Extract the [x, y] coordinate from the center of the cell holding the provided text.  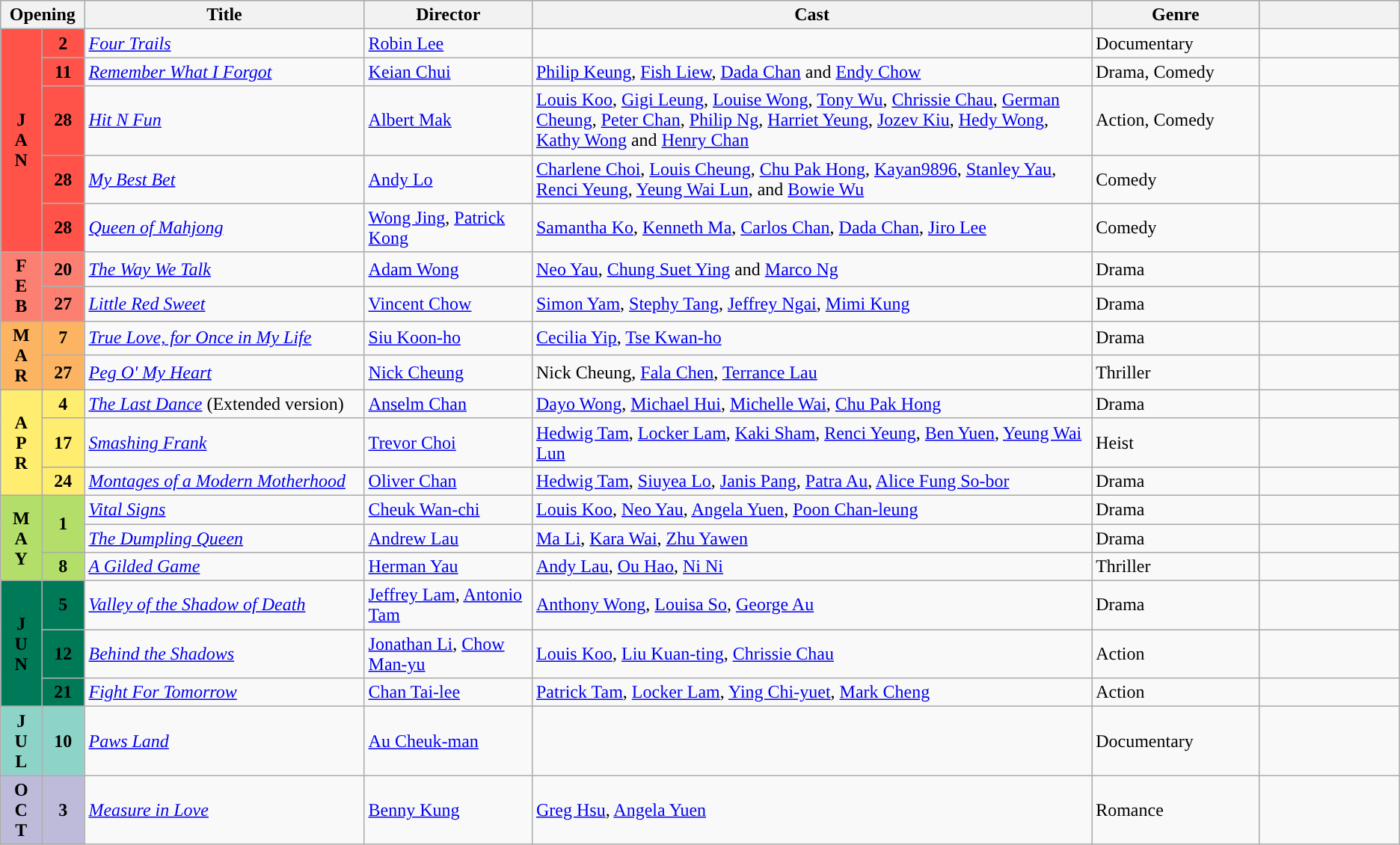
Au Cheuk-man [448, 741]
FEB [21, 286]
True Love, for Once in My Life [224, 338]
JUN [21, 644]
The Way We Talk [224, 269]
Drama, Comedy [1176, 72]
Samantha Ko, Kenneth Ma, Carlos Chan, Dada Chan, Jiro Lee [811, 227]
Queen of Mahjong [224, 227]
10 [63, 741]
Ma Li, Kara Wai, Zhu Yawen [811, 538]
Philip Keung, Fish Liew, Dada Chan and Endy Chow [811, 72]
7 [63, 338]
Andy Lo [448, 179]
Hit N Fun [224, 120]
Wong Jing, Patrick Kong [448, 227]
APR [21, 443]
MAY [21, 538]
Andy Lau, Ou Hao, Ni Ni [811, 567]
Jeffrey Lam, Antonio Tam [448, 606]
Louis Koo, Liu Kuan-ting, Chrissie Chau [811, 654]
Keian Chui [448, 72]
Simon Yam, Stephy Tang, Jeffrey Ngai, Mimi Kung [811, 304]
JAN [21, 141]
Opening [43, 15]
12 [63, 654]
Action, Comedy [1176, 120]
Andrew Lau [448, 538]
My Best Bet [224, 179]
17 [63, 443]
Robin Lee [448, 43]
8 [63, 567]
Patrick Tam, Locker Lam, Ying Chi-yuet, Mark Cheng [811, 692]
Trevor Choi [448, 443]
MAR [21, 355]
Little Red Sweet [224, 304]
11 [63, 72]
Smashing Frank [224, 443]
Behind the Shadows [224, 654]
20 [63, 269]
Siu Koon-ho [448, 338]
JUL [21, 741]
Nick Cheung, Fala Chen, Terrance Lau [811, 372]
Peg O' My Heart [224, 372]
Cecilia Yip, Tse Kwan-ho [811, 338]
Benny Kung [448, 810]
Louis Koo, Neo Yau, Angela Yuen, Poon Chan-leung [811, 509]
Jonathan Li, Chow Man-yu [448, 654]
Greg Hsu, Angela Yuen [811, 810]
Adam Wong [448, 269]
Charlene Choi, Louis Cheung, Chu Pak Hong, Kayan9896, Stanley Yau, Renci Yeung, Yeung Wai Lun, and Bowie Wu [811, 179]
Four Trails [224, 43]
Chan Tai-lee [448, 692]
Director [448, 15]
Heist [1176, 443]
Title [224, 15]
Vincent Chow [448, 304]
Remember What I Forgot [224, 72]
Oliver Chan [448, 481]
21 [63, 692]
Anselm Chan [448, 404]
Cast [811, 15]
OCT [21, 810]
5 [63, 606]
Hedwig Tam, Locker Lam, Kaki Sham, Renci Yeung, Ben Yuen, Yeung Wai Lun [811, 443]
Measure in Love [224, 810]
24 [63, 481]
Montages of a Modern Motherhood [224, 481]
1 [63, 523]
4 [63, 404]
Anthony Wong, Louisa So, George Au [811, 606]
The Dumpling Queen [224, 538]
2 [63, 43]
Romance [1176, 810]
Cheuk Wan-chi [448, 509]
Valley of the Shadow of Death [224, 606]
3 [63, 810]
Fight For Tomorrow [224, 692]
Hedwig Tam, Siuyea Lo, Janis Pang, Patra Au, Alice Fung So-bor [811, 481]
Paws Land [224, 741]
Vital Signs [224, 509]
Nick Cheung [448, 372]
The Last Dance (Extended version) [224, 404]
Neo Yau, Chung Suet Ying and Marco Ng [811, 269]
Genre [1176, 15]
Dayo Wong, Michael Hui, Michelle Wai, Chu Pak Hong [811, 404]
Albert Mak [448, 120]
A Gilded Game [224, 567]
Herman Yau [448, 567]
